Search for the cell housing the specified text and yield its (X, Y) center coordinate. 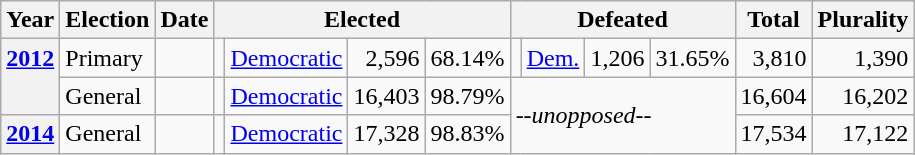
Primary (108, 58)
2014 (30, 134)
Date (184, 20)
2,596 (386, 58)
Year (30, 20)
Total (774, 20)
Election (108, 20)
68.14% (468, 58)
Defeated (622, 20)
1,390 (863, 58)
Plurality (863, 20)
17,534 (774, 134)
31.65% (692, 58)
16,403 (386, 96)
17,122 (863, 134)
98.79% (468, 96)
2012 (30, 77)
--unopposed-- (622, 115)
1,206 (618, 58)
3,810 (774, 58)
Dem. (553, 58)
Elected (362, 20)
98.83% (468, 134)
17,328 (386, 134)
16,202 (863, 96)
16,604 (774, 96)
